Identify which cell holds the provided text, then report its [X, Y] central coordinate. 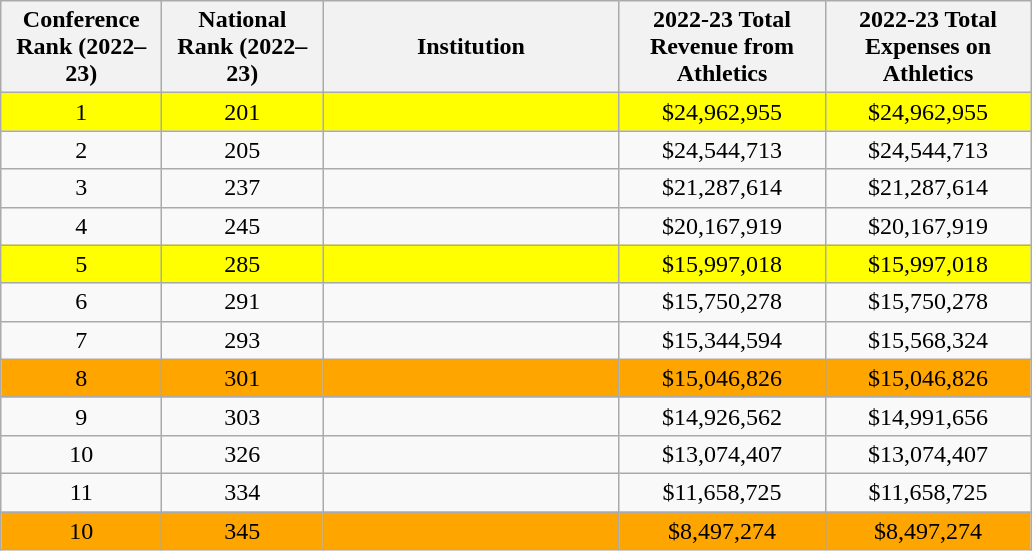
$15,344,594 [722, 340]
334 [242, 492]
3 [82, 188]
205 [242, 150]
326 [242, 454]
5 [82, 264]
293 [242, 340]
$14,926,562 [722, 416]
303 [242, 416]
11 [82, 492]
345 [242, 531]
2 [82, 150]
285 [242, 264]
National Rank (2022–23) [242, 47]
1 [82, 112]
301 [242, 378]
Institution [471, 47]
245 [242, 226]
2022-23 Total Expenses on Athletics [928, 47]
7 [82, 340]
Conference Rank (2022–23) [82, 47]
8 [82, 378]
6 [82, 302]
9 [82, 416]
2022-23 Total Revenue from Athletics [722, 47]
4 [82, 226]
$14,991,656 [928, 416]
201 [242, 112]
291 [242, 302]
$15,568,324 [928, 340]
237 [242, 188]
